Identify which cell holds the provided text, then report its [X, Y] central coordinate. 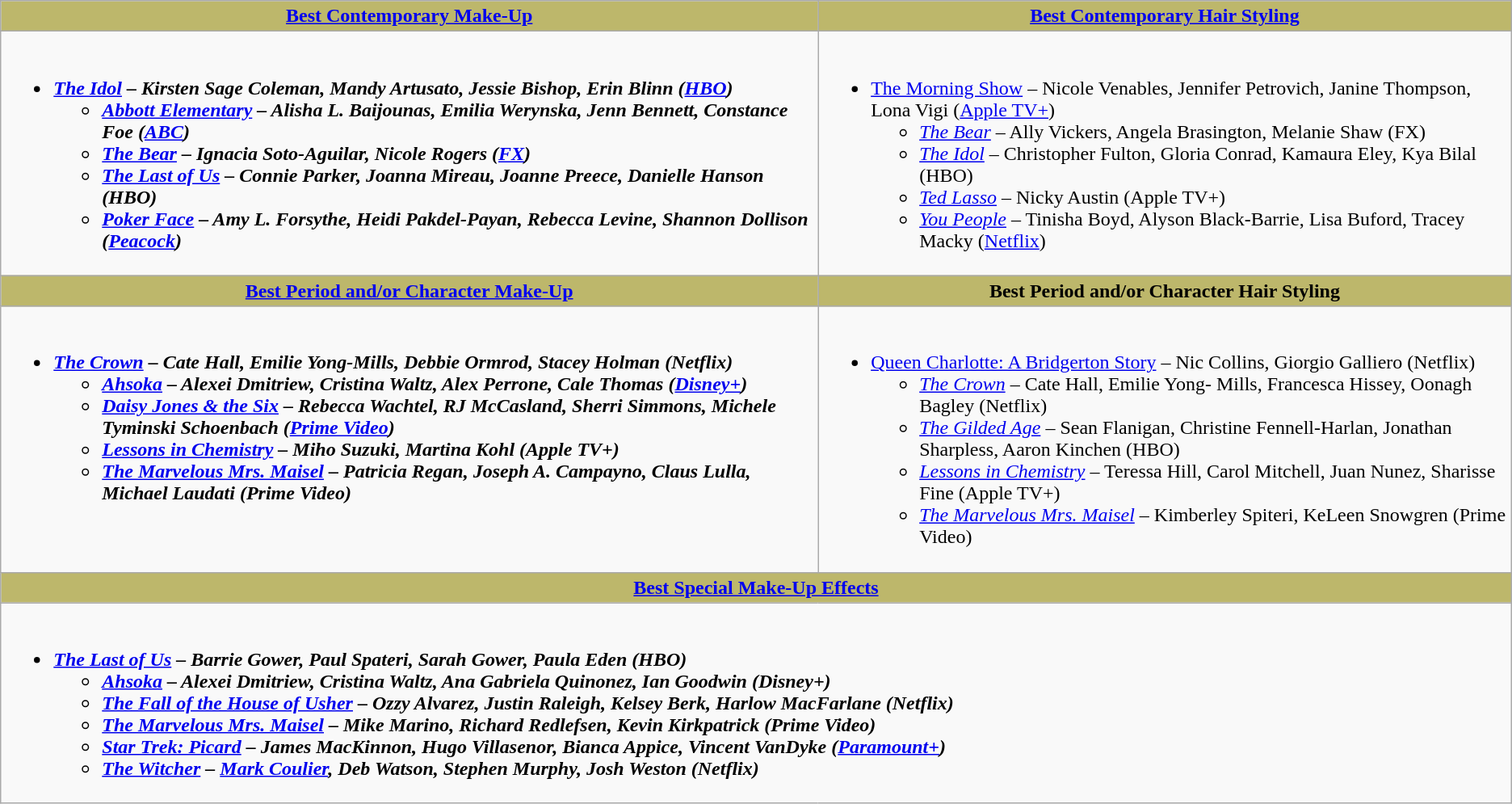
Best Special Make-Up Effects [756, 587]
Best Contemporary Make-Up [409, 16]
Best Period and/or Character Make-Up [409, 291]
Best Contemporary Hair Styling [1165, 16]
Best Period and/or Character Hair Styling [1165, 291]
